Search for the cell housing the specified text and yield its [x, y] center coordinate. 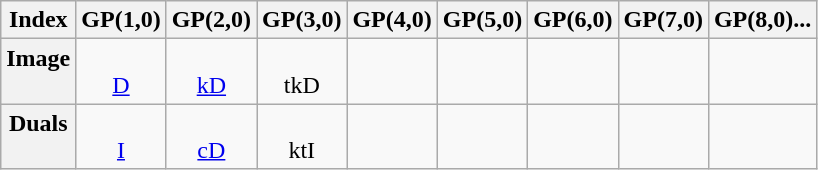
ktI [302, 136]
GP(2,0) [211, 20]
D [121, 72]
tkD [302, 72]
GP(4,0) [392, 20]
GP(1,0) [121, 20]
Index [38, 20]
Image [38, 72]
Duals [38, 136]
GP(5,0) [482, 20]
cD [211, 136]
kD [211, 72]
GP(8,0)... [762, 20]
I [121, 136]
GP(7,0) [663, 20]
GP(6,0) [573, 20]
GP(3,0) [302, 20]
